Output the [x, y] coordinate of the center of the cell containing the given text.  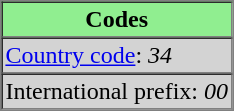
International prefix: 00 [117, 92]
Country code: 34 [117, 56]
Codes [117, 20]
